Scan for the cell matching the given text and deliver its (x, y) coordinate at center. 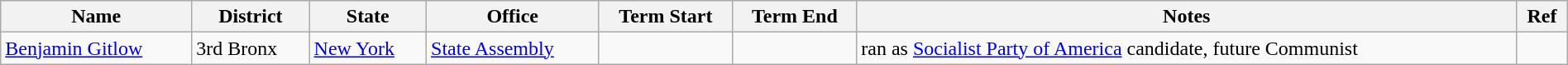
Term End (795, 17)
State (367, 17)
ran as Socialist Party of America candidate, future Communist (1187, 48)
Ref (1542, 17)
New York (367, 48)
Name (96, 17)
Office (513, 17)
State Assembly (513, 48)
Notes (1187, 17)
Benjamin Gitlow (96, 48)
3rd Bronx (251, 48)
District (251, 17)
Term Start (666, 17)
